Return [x, y] of the center of cell containing provided text 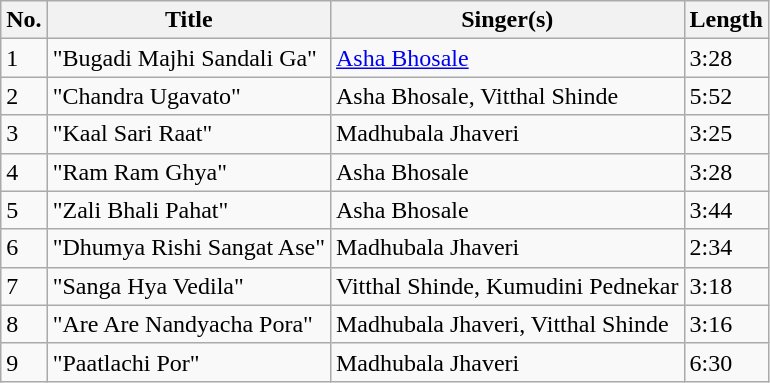
2 [24, 96]
1 [24, 58]
3 [24, 134]
"Bugadi Majhi Sandali Ga" [188, 58]
Madhubala Jhaveri, Vitthal Shinde [507, 324]
Singer(s) [507, 20]
9 [24, 362]
4 [24, 172]
3:25 [726, 134]
7 [24, 286]
"Sanga Hya Vedila" [188, 286]
Length [726, 20]
"Kaal Sari Raat" [188, 134]
5 [24, 210]
8 [24, 324]
"Chandra Ugavato" [188, 96]
6:30 [726, 362]
Title [188, 20]
"Paatlachi Por" [188, 362]
Vitthal Shinde, Kumudini Pednekar [507, 286]
"Are Are Nandyacha Pora" [188, 324]
3:18 [726, 286]
Asha Bhosale, Vitthal Shinde [507, 96]
3:44 [726, 210]
"Dhumya Rishi Sangat Ase" [188, 248]
3:16 [726, 324]
5:52 [726, 96]
No. [24, 20]
"Zali Bhali Pahat" [188, 210]
6 [24, 248]
2:34 [726, 248]
"Ram Ram Ghya" [188, 172]
